Return the [x, y] coordinate for the center point of the cell that contains the specified text.  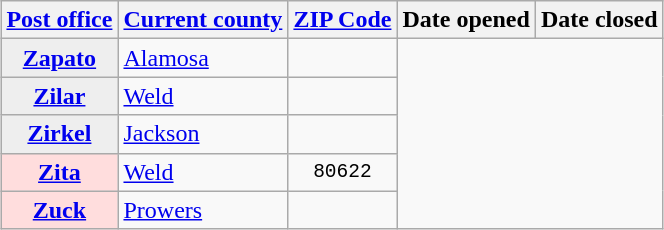
Zuck [60, 210]
Date opened [466, 20]
Jackson [203, 134]
Zilar [60, 96]
Alamosa [203, 58]
Zirkel [60, 134]
Zita [60, 172]
80622 [342, 172]
Date closed [599, 20]
Post office [60, 20]
Prowers [203, 210]
ZIP Code [342, 20]
Zapato [60, 58]
Current county [203, 20]
